Return the [x, y] coordinate for the center point of the cell that contains the specified text.  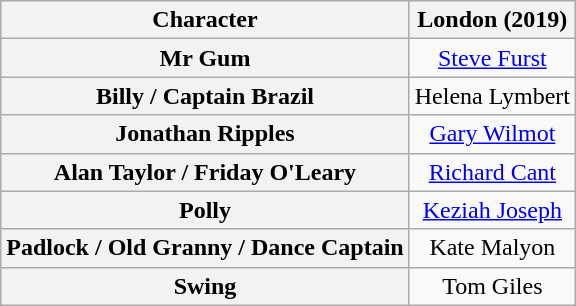
Keziah Joseph [492, 210]
Padlock / Old Granny / Dance Captain [205, 248]
Polly [205, 210]
Swing [205, 286]
Jonathan Ripples [205, 134]
Billy / Captain Brazil [205, 96]
Gary Wilmot [492, 134]
Mr Gum [205, 58]
Alan Taylor / Friday O'Leary [205, 172]
Tom Giles [492, 286]
Kate Malyon [492, 248]
Helena Lymbert [492, 96]
London (2019) [492, 20]
Character [205, 20]
Steve Furst [492, 58]
Richard Cant [492, 172]
